Extract the [x, y] coordinate from the center of the cell holding the provided text.  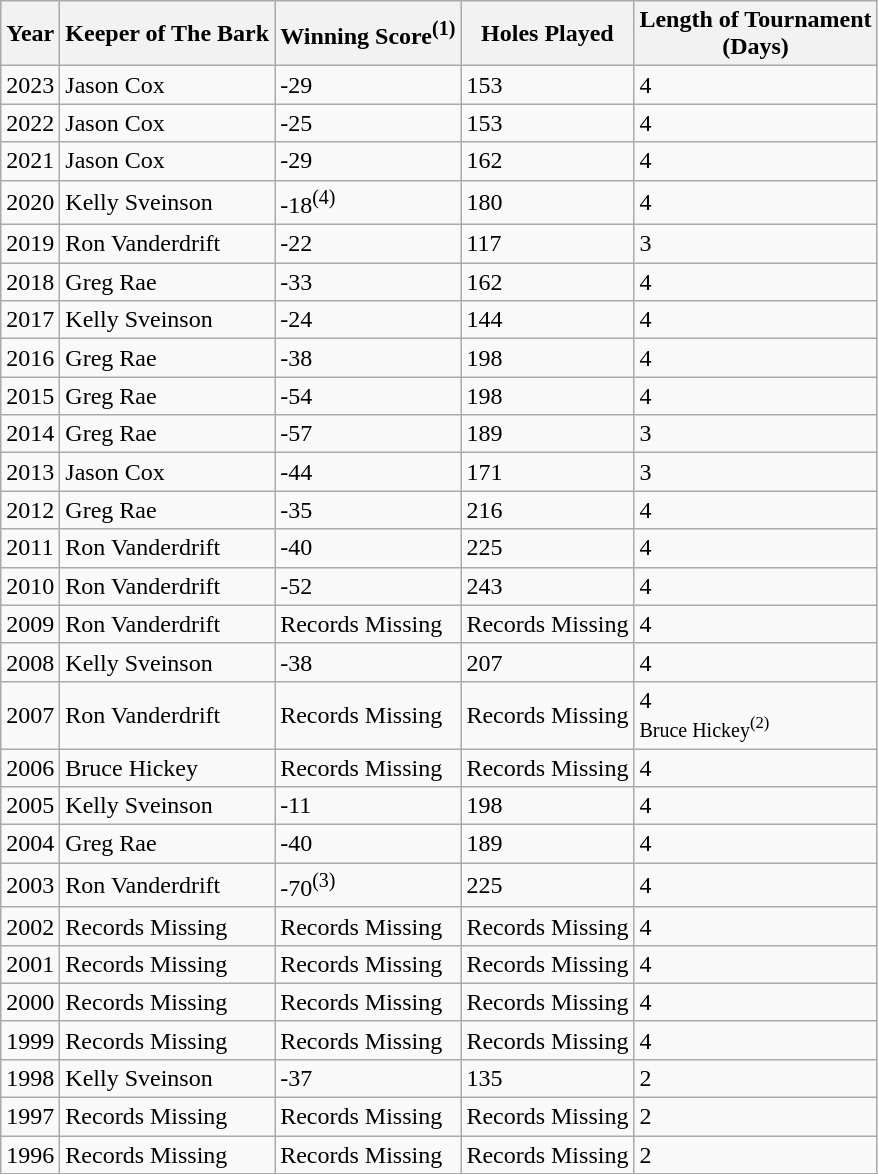
2008 [30, 662]
2005 [30, 806]
2021 [30, 161]
2013 [30, 472]
2023 [30, 85]
2019 [30, 244]
Year [30, 34]
171 [548, 472]
2002 [30, 926]
243 [548, 586]
2006 [30, 768]
117 [548, 244]
2020 [30, 202]
2010 [30, 586]
1998 [30, 1079]
2016 [30, 358]
Keeper of The Bark [168, 34]
2017 [30, 320]
4 Bruce Hickey(2) [756, 714]
Holes Played [548, 34]
2001 [30, 964]
207 [548, 662]
144 [548, 320]
135 [548, 1079]
-70(3) [368, 886]
-57 [368, 434]
-35 [368, 510]
-52 [368, 586]
-25 [368, 123]
2022 [30, 123]
Winning Score(1) [368, 34]
2000 [30, 1002]
180 [548, 202]
Length of Tournament(Days) [756, 34]
2009 [30, 624]
216 [548, 510]
1996 [30, 1155]
1997 [30, 1117]
Bruce Hickey [168, 768]
2015 [30, 396]
-24 [368, 320]
-22 [368, 244]
-33 [368, 282]
2007 [30, 714]
2011 [30, 548]
-11 [368, 806]
2012 [30, 510]
-44 [368, 472]
-37 [368, 1079]
2004 [30, 844]
-18(4) [368, 202]
1999 [30, 1040]
-54 [368, 396]
2018 [30, 282]
2003 [30, 886]
2014 [30, 434]
